Return (x, y) of the center of cell containing provided text 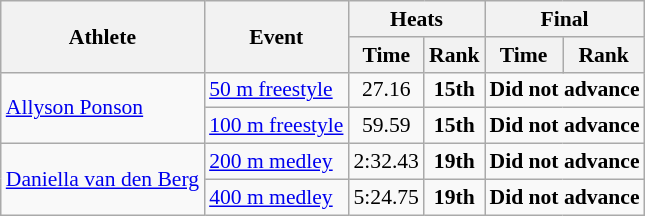
Athlete (102, 36)
5:24.75 (386, 197)
Daniella van den Berg (102, 180)
400 m medley (276, 197)
27.16 (386, 90)
59.59 (386, 126)
Final (565, 19)
Heats (416, 19)
Allyson Ponson (102, 108)
50 m freestyle (276, 90)
Event (276, 36)
2:32.43 (386, 162)
100 m freestyle (276, 126)
200 m medley (276, 162)
